Find where the given text appears and provide that cell's center as (x, y) coordinate. 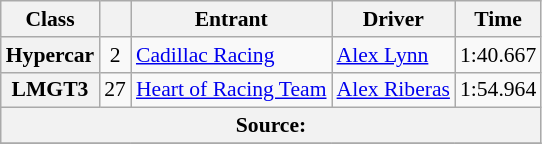
Driver (394, 19)
Source: (272, 126)
Hypercar (50, 55)
Time (498, 19)
2 (115, 55)
Alex Riberas (394, 90)
Heart of Racing Team (232, 90)
Entrant (232, 19)
Class (50, 19)
LMGT3 (50, 90)
Cadillac Racing (232, 55)
1:54.964 (498, 90)
27 (115, 90)
Alex Lynn (394, 55)
1:40.667 (498, 55)
